Locate the cell with the specified text and output its [x, y] center coordinate. 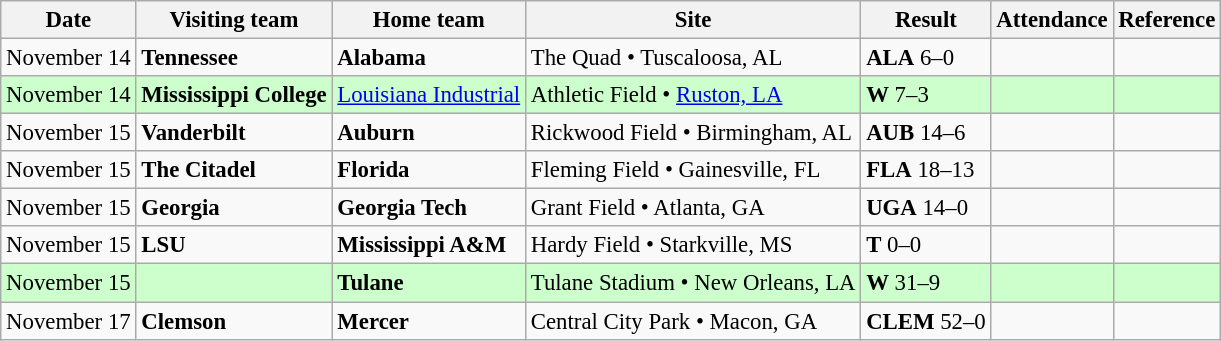
Georgia Tech [428, 208]
Athletic Field • Ruston, LA [692, 95]
Tulane [428, 283]
Fleming Field • Gainesville, FL [692, 170]
Tulane Stadium • New Orleans, LA [692, 283]
Rickwood Field • Birmingham, AL [692, 133]
Mississippi College [234, 95]
AUB 14–6 [926, 133]
Florida [428, 170]
The Quad • Tuscaloosa, AL [692, 58]
Georgia [234, 208]
Hardy Field • Starkville, MS [692, 245]
November 17 [68, 321]
Alabama [428, 58]
Grant Field • Atlanta, GA [692, 208]
Site [692, 20]
Clemson [234, 321]
W 7–3 [926, 95]
ALA 6–0 [926, 58]
Result [926, 20]
The Citadel [234, 170]
FLA 18–13 [926, 170]
Visiting team [234, 20]
Central City Park • Macon, GA [692, 321]
Auburn [428, 133]
Mercer [428, 321]
UGA 14–0 [926, 208]
CLEM 52–0 [926, 321]
Tennessee [234, 58]
LSU [234, 245]
W 31–9 [926, 283]
Date [68, 20]
Louisiana Industrial [428, 95]
Reference [1167, 20]
T 0–0 [926, 245]
Mississippi A&M [428, 245]
Attendance [1052, 20]
Vanderbilt [234, 133]
Home team [428, 20]
